Find where the given text appears and provide that cell's center as [X, Y] coordinate. 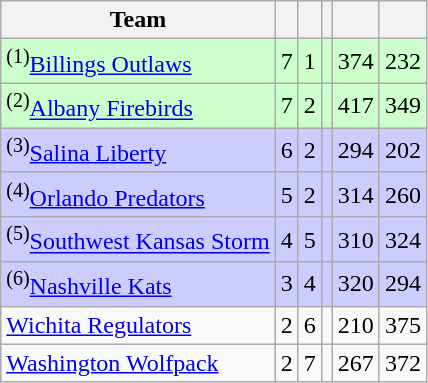
Team [138, 20]
202 [402, 150]
314 [356, 194]
1 [310, 62]
Wichita Regulators [138, 325]
3 [286, 284]
Washington Wolfpack [138, 363]
375 [402, 325]
320 [356, 284]
310 [356, 240]
324 [402, 240]
210 [356, 325]
260 [402, 194]
(1)Billings Outlaws [138, 62]
(4)Orlando Predators [138, 194]
(6)Nashville Kats [138, 284]
232 [402, 62]
(3)Salina Liberty [138, 150]
417 [356, 106]
(2)Albany Firebirds [138, 106]
267 [356, 363]
349 [402, 106]
372 [402, 363]
374 [356, 62]
(5)Southwest Kansas Storm [138, 240]
